Find where the given text appears and provide that cell's center as (x, y) coordinate. 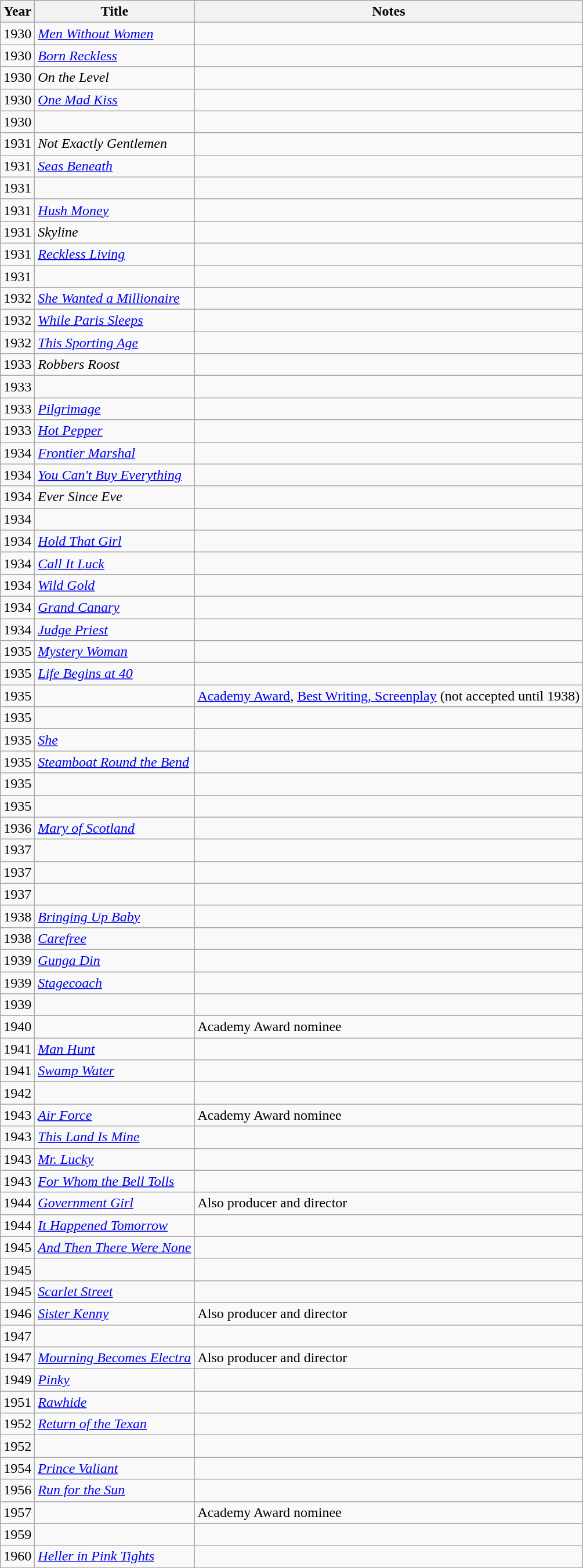
Swamp Water (115, 1071)
Carefree (115, 938)
Pilgrimage (115, 409)
Academy Award, Best Writing, Screenplay (not accepted until 1938) (389, 696)
Call It Luck (115, 563)
1936 (17, 828)
Frontier Marshal (115, 453)
Hold That Girl (115, 541)
She (115, 740)
1940 (17, 1027)
1959 (17, 1534)
Year (17, 12)
Mystery Woman (115, 652)
Pinky (115, 1380)
It Happened Tomorrow (115, 1225)
Notes (389, 12)
Return of the Texan (115, 1424)
While Paris Sleeps (115, 321)
1946 (17, 1313)
Seas Beneath (115, 166)
One Mad Kiss (115, 100)
Run for the Sun (115, 1490)
Bringing Up Baby (115, 916)
Judge Priest (115, 629)
Robbers Roost (115, 365)
Steamboat Round the Bend (115, 762)
Mourning Becomes Electra (115, 1358)
Ever Since Eve (115, 497)
Prince Valiant (115, 1468)
Reckless Living (115, 254)
Grand Canary (115, 607)
1957 (17, 1512)
She Wanted a Millionaire (115, 299)
Mr. Lucky (115, 1159)
You Can't Buy Everything (115, 475)
1949 (17, 1380)
Hush Money (115, 210)
This Sporting Age (115, 343)
Stagecoach (115, 983)
On the Level (115, 78)
Hot Pepper (115, 431)
Gunga Din (115, 960)
Wild Gold (115, 585)
Air Force (115, 1115)
Heller in Pink Tights (115, 1556)
1942 (17, 1093)
Man Hunt (115, 1049)
This Land Is Mine (115, 1137)
Scarlet Street (115, 1291)
Rawhide (115, 1402)
Title (115, 12)
Men Without Women (115, 34)
1960 (17, 1556)
Skyline (115, 232)
1956 (17, 1490)
Born Reckless (115, 56)
1951 (17, 1402)
Government Girl (115, 1203)
Life Begins at 40 (115, 674)
Sister Kenny (115, 1313)
Not Exactly Gentlemen (115, 144)
Mary of Scotland (115, 828)
1954 (17, 1468)
For Whom the Bell Tolls (115, 1181)
And Then There Were None (115, 1247)
